Extract the [X, Y] coordinate from the center of the cell holding the provided text.  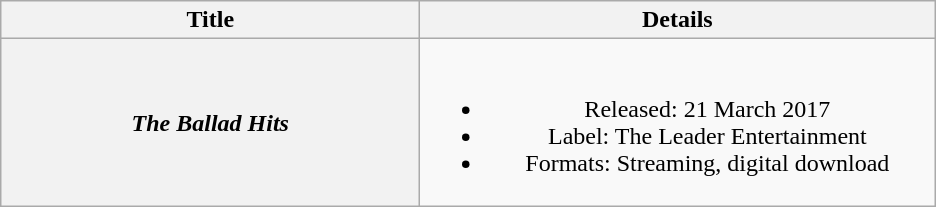
Released: 21 March 2017Label: The Leader EntertainmentFormats: Streaming, digital download [678, 122]
The Ballad Hits [210, 122]
Title [210, 20]
Details [678, 20]
